Provide the (x, y) coordinate of the cell's center where the given text is located.  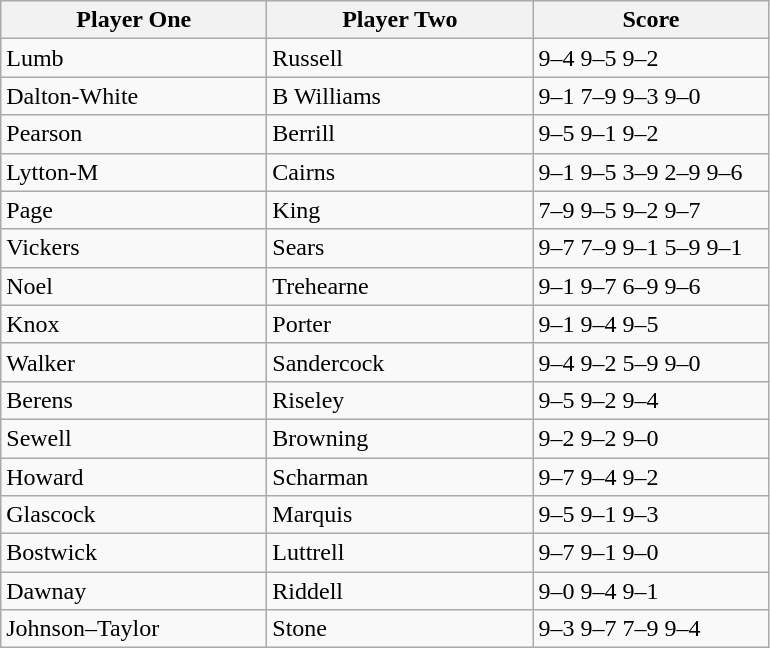
B Williams (400, 96)
7–9 9–5 9–2 9–7 (651, 210)
9–1 9–7 6–9 9–6 (651, 286)
Knox (134, 324)
Lumb (134, 58)
Page (134, 210)
Score (651, 20)
Sewell (134, 438)
Lytton-M (134, 172)
Bostwick (134, 553)
Howard (134, 477)
Porter (400, 324)
Dalton-White (134, 96)
Berens (134, 400)
Vickers (134, 248)
9–1 7–9 9–3 9–0 (651, 96)
Scharman (400, 477)
Walker (134, 362)
King (400, 210)
Browning (400, 438)
Sandercock (400, 362)
Marquis (400, 515)
Johnson–Taylor (134, 629)
9–2 9–2 9–0 (651, 438)
9–1 9–5 3–9 2–9 9–6 (651, 172)
9–5 9–2 9–4 (651, 400)
9–4 9–2 5–9 9–0 (651, 362)
Noel (134, 286)
Pearson (134, 134)
Berrill (400, 134)
9–5 9–1 9–3 (651, 515)
9–7 7–9 9–1 5–9 9–1 (651, 248)
Player One (134, 20)
Sears (400, 248)
9–1 9–4 9–5 (651, 324)
9–7 9–4 9–2 (651, 477)
9–5 9–1 9–2 (651, 134)
Glascock (134, 515)
Dawnay (134, 591)
9–0 9–4 9–1 (651, 591)
Stone (400, 629)
Riddell (400, 591)
Russell (400, 58)
Riseley (400, 400)
Luttrell (400, 553)
Trehearne (400, 286)
9–7 9–1 9–0 (651, 553)
9–3 9–7 7–9 9–4 (651, 629)
Cairns (400, 172)
Player Two (400, 20)
9–4 9–5 9–2 (651, 58)
